Identify which cell holds the provided text, then report its [x, y] central coordinate. 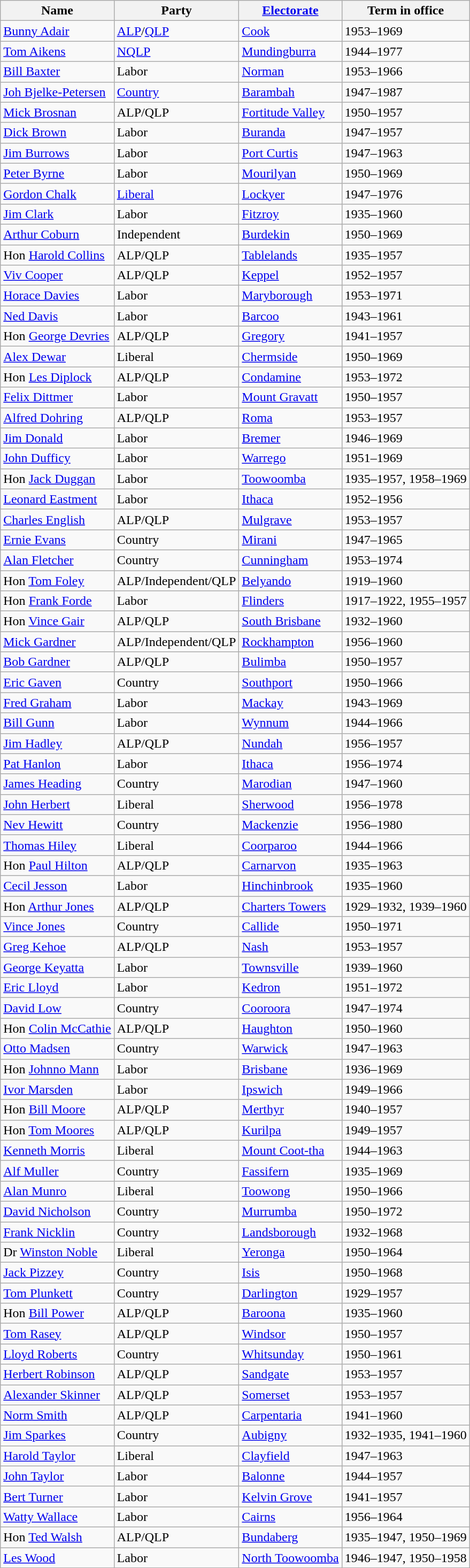
1951–1969 [405, 458]
Jim Hadley [57, 743]
Fred Graham [57, 703]
Darlington [290, 1293]
Bunny Adair [57, 31]
Hon Bill Power [57, 1313]
1956–1980 [405, 825]
Fortitude Valley [290, 112]
1950–1960 [405, 1028]
Ned Davis [57, 316]
Bundaberg [290, 1537]
Wynnum [290, 723]
Cairns [290, 1517]
Alfred Dohring [57, 418]
Rockhampton [290, 642]
Chermside [290, 357]
Aubigny [290, 1435]
Mackenzie [290, 825]
Alan Fletcher [57, 560]
Maryborough [290, 296]
Keppel [290, 275]
Cunningham [290, 560]
1932–1960 [405, 621]
Mick Gardner [57, 642]
1932–1935, 1941–1960 [405, 1435]
Ernie Evans [57, 540]
1950–1972 [405, 1211]
Hon Bill Moore [57, 1110]
David Low [57, 1008]
1953–1972 [405, 377]
Hon Jack Duggan [57, 479]
Arthur Coburn [57, 234]
1947–1965 [405, 540]
Mick Brosnan [57, 112]
Hon Arthur Jones [57, 906]
1946–1969 [405, 438]
Roma [290, 418]
Eric Gaven [57, 682]
Otto Madsen [57, 1049]
1956–1960 [405, 642]
Eric Lloyd [57, 988]
Norm Smith [57, 1415]
Hon Johnno Mann [57, 1069]
Townsville [290, 967]
1950–1971 [405, 927]
Nev Hewitt [57, 825]
James Heading [57, 784]
Peter Byrne [57, 173]
Nundah [290, 743]
Alex Dewar [57, 357]
Kedron [290, 988]
Southport [290, 682]
1936–1969 [405, 1069]
Hon Colin McCathie [57, 1028]
John Dufficy [57, 458]
Tom Plunkett [57, 1293]
Gregory [290, 336]
1951–1972 [405, 988]
George Keyatta [57, 967]
Fitzroy [290, 214]
Flinders [290, 601]
Hon Vince Gair [57, 621]
Term in office [405, 11]
Hinchinbrook [290, 886]
1953–1974 [405, 560]
Landsborough [290, 1232]
Somerset [290, 1395]
Yeronga [290, 1252]
Jim Sparkes [57, 1435]
Greg Kehoe [57, 947]
1953–1969 [405, 31]
1956–1957 [405, 743]
Cecil Jesson [57, 886]
Kelvin Grove [290, 1496]
Sandgate [290, 1374]
Whitsunday [290, 1354]
David Nicholson [57, 1211]
Gordon Chalk [57, 194]
Barambah [290, 92]
Les Wood [57, 1558]
1944–1977 [405, 51]
Bill Baxter [57, 72]
Hon Tom Moores [57, 1130]
1947–1976 [405, 194]
Hon George Devries [57, 336]
North Toowoomba [290, 1558]
Vince Jones [57, 927]
Port Curtis [290, 153]
Merthyr [290, 1110]
Tom Aikens [57, 51]
1929–1932, 1939–1960 [405, 906]
Lloyd Roberts [57, 1354]
Harold Taylor [57, 1456]
1932–1968 [405, 1232]
Dick Brown [57, 133]
Balonne [290, 1476]
Bulimba [290, 662]
1947–1974 [405, 1008]
1950–1968 [405, 1273]
Norman [290, 72]
Cook [290, 31]
1947–1960 [405, 784]
1917–1922, 1955–1957 [405, 601]
Warwick [290, 1049]
Hon Ted Walsh [57, 1537]
Jim Donald [57, 438]
Jack Pizzey [57, 1273]
1950–1961 [405, 1354]
Murrumba [290, 1211]
Watty Wallace [57, 1517]
Carnarvon [290, 865]
Mount Coot-tha [290, 1150]
Condamine [290, 377]
1943–1961 [405, 316]
Hon Les Diplock [57, 377]
Mirani [290, 540]
1952–1957 [405, 275]
Horace Davies [57, 296]
Hon Paul Hilton [57, 865]
1947–1987 [405, 92]
Bremer [290, 438]
Toowong [290, 1191]
Fassifern [290, 1171]
1935–1963 [405, 865]
Tom Rasey [57, 1334]
Cooroora [290, 1008]
Ivor Marsden [57, 1089]
Ipswich [290, 1089]
John Herbert [57, 804]
Alexander Skinner [57, 1395]
Sherwood [290, 804]
1935–1957, 1958–1969 [405, 479]
Frank Nicklin [57, 1232]
Bill Gunn [57, 723]
Carpentaria [290, 1415]
1956–1964 [405, 1517]
Warrego [290, 458]
1941–1960 [405, 1415]
Mount Gravatt [290, 397]
Felix Dittmer [57, 397]
Independent [176, 234]
1944–1963 [405, 1150]
1946–1947, 1950–1958 [405, 1558]
Coorparoo [290, 845]
Party [176, 11]
Belyando [290, 580]
Leonard Eastment [57, 499]
1935–1957 [405, 255]
Mackay [290, 703]
1939–1960 [405, 967]
Hon Frank Forde [57, 601]
Buranda [290, 133]
Isis [290, 1273]
1949–1957 [405, 1130]
Hon Tom Foley [57, 580]
Callide [290, 927]
1953–1971 [405, 296]
John Taylor [57, 1476]
Bob Gardner [57, 662]
Name [57, 11]
Nash [290, 947]
Brisbane [290, 1069]
1919–1960 [405, 580]
Thomas Hiley [57, 845]
Hon Harold Collins [57, 255]
Burdekin [290, 234]
Alan Munro [57, 1191]
1947–1957 [405, 133]
Charters Towers [290, 906]
Charles English [57, 519]
1956–1974 [405, 764]
1952–1956 [405, 499]
Mundingburra [290, 51]
1929–1957 [405, 1293]
Barcoo [290, 316]
1944–1957 [405, 1476]
Herbert Robinson [57, 1374]
Kenneth Morris [57, 1150]
1940–1957 [405, 1110]
1953–1966 [405, 72]
NQLP [176, 51]
Clayfield [290, 1456]
Pat Hanlon [57, 764]
Mourilyan [290, 173]
1935–1969 [405, 1171]
Joh Bjelke-Petersen [57, 92]
Marodian [290, 784]
Windsor [290, 1334]
Baroona [290, 1313]
Mulgrave [290, 519]
Haughton [290, 1028]
1943–1969 [405, 703]
Alf Muller [57, 1171]
South Brisbane [290, 621]
Toowoomba [290, 479]
Dr Winston Noble [57, 1252]
1950–1964 [405, 1252]
Viv Cooper [57, 275]
1949–1966 [405, 1089]
1935–1947, 1950–1969 [405, 1537]
Jim Burrows [57, 153]
1956–1978 [405, 804]
Lockyer [290, 194]
Kurilpa [290, 1130]
Jim Clark [57, 214]
Tablelands [290, 255]
Electorate [290, 11]
Bert Turner [57, 1496]
